Provide the [X, Y] coordinate of the cell's center where the given text is located.  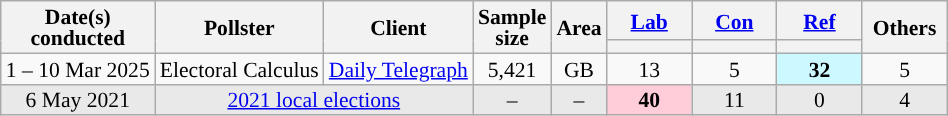
Others [904, 27]
11 [734, 100]
32 [820, 68]
Con [734, 20]
GB [578, 68]
Pollster [240, 27]
Samplesize [512, 27]
4 [904, 100]
1 – 10 Mar 2025 [78, 68]
Ref [820, 20]
Daily Telegraph [398, 68]
40 [650, 100]
0 [820, 100]
2021 local elections [314, 100]
5,421 [512, 68]
13 [650, 68]
Lab [650, 20]
Area [578, 27]
Electoral Calculus [240, 68]
Client [398, 27]
6 May 2021 [78, 100]
Date(s)conducted [78, 27]
